Extract the [x, y] coordinate from the center of the cell holding the provided text.  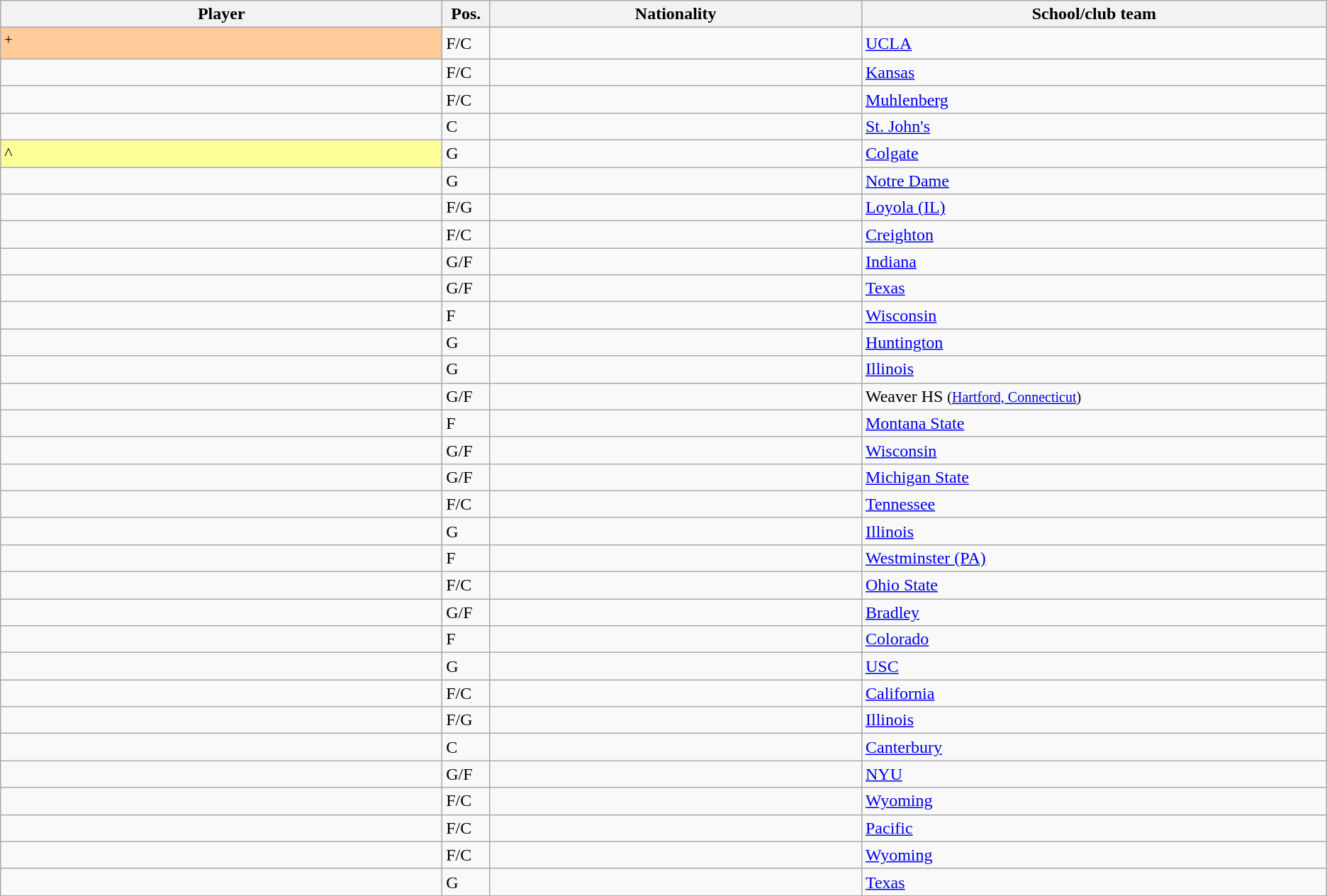
Colgate [1094, 154]
Michigan State [1094, 477]
Player [221, 14]
St. John's [1094, 126]
^ [221, 154]
Weaver HS (Hartford, Connecticut) [1094, 396]
Nationality [676, 14]
School/club team [1094, 14]
Tennessee [1094, 504]
Colorado [1094, 639]
Huntington [1094, 342]
Creighton [1094, 235]
Muhlenberg [1094, 99]
California [1094, 693]
Bradley [1094, 612]
Indiana [1094, 262]
NYU [1094, 774]
Montana State [1094, 423]
USC [1094, 666]
Canterbury [1094, 747]
Westminster (PA) [1094, 558]
+ [221, 44]
Ohio State [1094, 586]
Pacific [1094, 828]
Kansas [1094, 72]
Pos. [466, 14]
UCLA [1094, 44]
Loyola (IL) [1094, 208]
Notre Dame [1094, 181]
